From the cell containing the given text, extract its center point as (X, Y) coordinate. 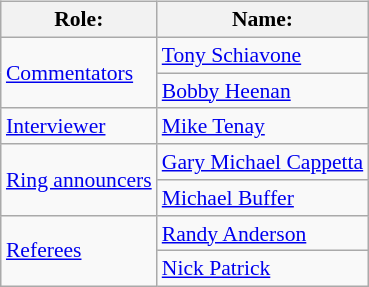
Name: (263, 20)
Nick Patrick (263, 269)
Commentators (79, 72)
Role: (79, 20)
Bobby Heenan (263, 91)
Ring announcers (79, 180)
Referees (79, 250)
Tony Schiavone (263, 55)
Gary Michael Cappetta (263, 162)
Interviewer (79, 126)
Mike Tenay (263, 126)
Randy Anderson (263, 233)
Michael Buffer (263, 198)
